Pinpoint the cell where the given text exists, returning its [X, Y] midpoint coordinate. 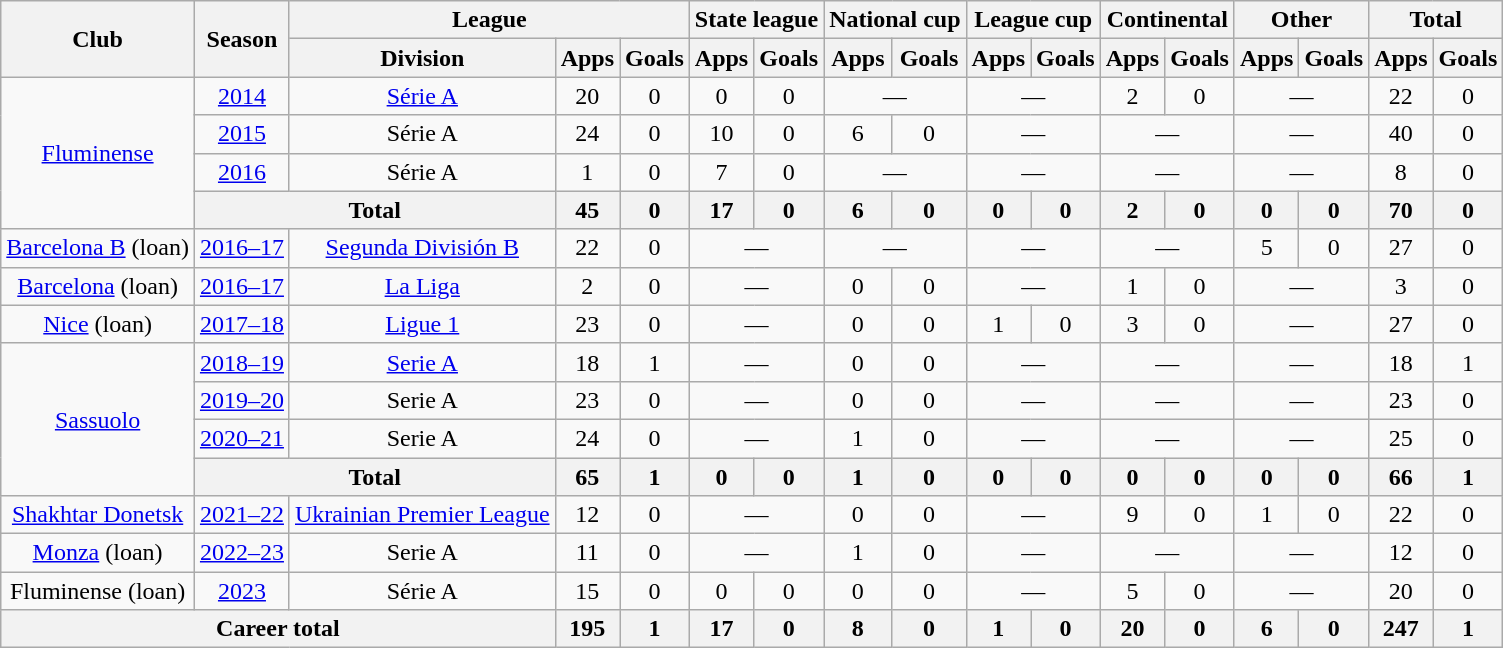
Shakhtar Donetsk [98, 515]
La Liga [422, 286]
2015 [242, 134]
2018–19 [242, 362]
2021–22 [242, 515]
Barcelona (loan) [98, 286]
Fluminense (loan) [98, 591]
9 [1132, 515]
45 [587, 210]
2020–21 [242, 438]
2022–23 [242, 553]
League [489, 20]
2017–18 [242, 324]
2016 [242, 172]
10 [721, 134]
Division [422, 58]
2023 [242, 591]
Club [98, 39]
National cup [895, 20]
25 [1401, 438]
195 [587, 629]
Monza (loan) [98, 553]
40 [1401, 134]
247 [1401, 629]
66 [1401, 477]
Other [1301, 20]
Continental [1167, 20]
Barcelona B (loan) [98, 248]
2014 [242, 96]
2019–20 [242, 400]
State league [756, 20]
Ligue 1 [422, 324]
League cup [1033, 20]
Nice (loan) [98, 324]
65 [587, 477]
Fluminense [98, 153]
70 [1401, 210]
Season [242, 39]
Segunda División B [422, 248]
Sassuolo [98, 419]
11 [587, 553]
Career total [278, 629]
7 [721, 172]
Ukrainian Premier League [422, 515]
15 [587, 591]
